Search for the cell housing the specified text and yield its [X, Y] center coordinate. 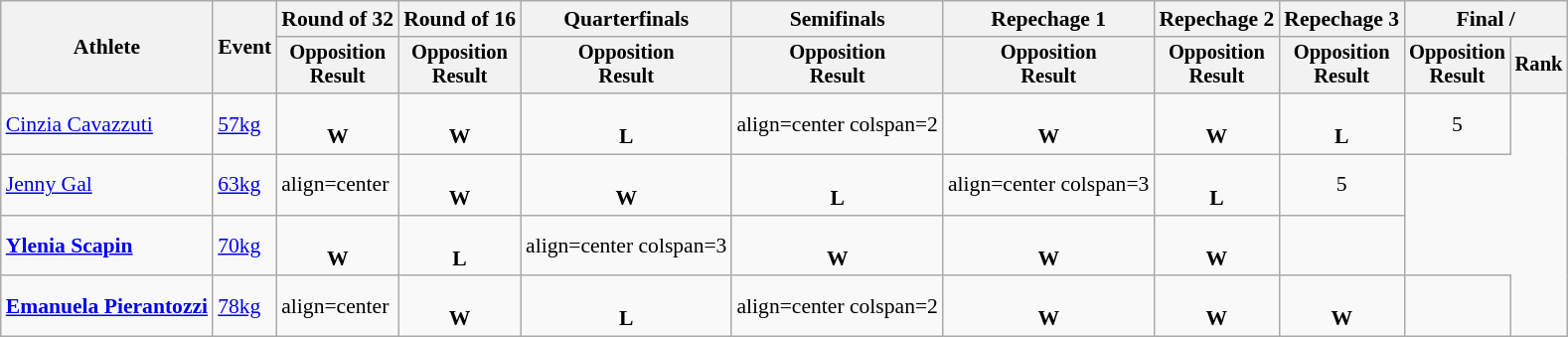
Round of 16 [459, 19]
Athlete [107, 48]
Repechage 1 [1048, 19]
Repechage 2 [1216, 19]
Emanuela Pierantozzi [107, 306]
Round of 32 [338, 19]
63kg [244, 185]
57kg [244, 123]
Repechage 3 [1341, 19]
78kg [244, 306]
Quarterfinals [626, 19]
Jenny Gal [107, 185]
Ylenia Scapin [107, 247]
Event [244, 48]
Final / [1486, 19]
Cinzia Cavazzuti [107, 123]
Rank [1539, 66]
Semifinals [837, 19]
70kg [244, 247]
